Scan for the cell matching the given text and deliver its (x, y) coordinate at center. 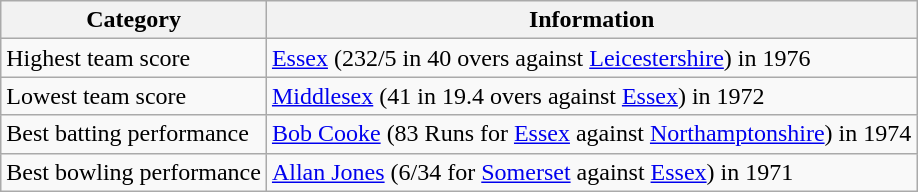
Middlesex (41 in 19.4 overs against Essex) in 1972 (591, 96)
Lowest team score (134, 96)
Best bowling performance (134, 172)
Best batting performance (134, 134)
Bob Cooke (83 Runs for Essex against Northamptonshire) in 1974 (591, 134)
Essex (232/5 in 40 overs against Leicestershire) in 1976 (591, 58)
Information (591, 20)
Allan Jones (6/34 for Somerset against Essex) in 1971 (591, 172)
Category (134, 20)
Highest team score (134, 58)
